Pinpoint the cell where the given text exists, returning its (x, y) midpoint coordinate. 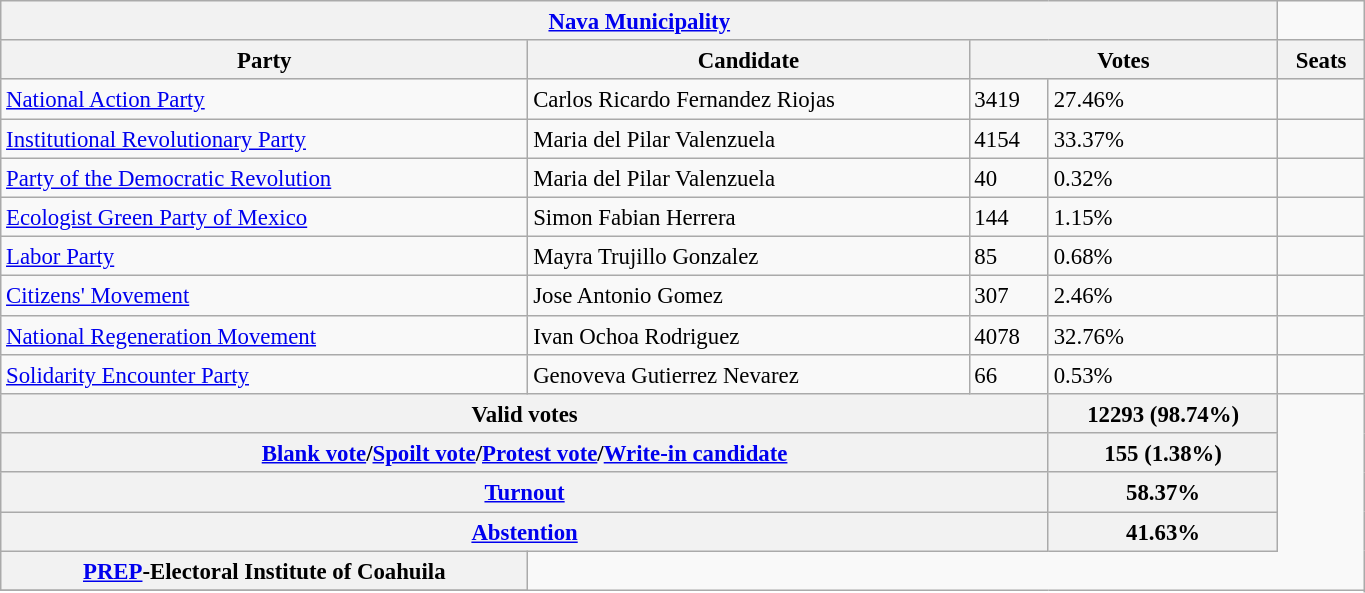
144 (1008, 216)
Labor Party (264, 256)
Simon Fabian Herrera (748, 216)
Turnout (525, 492)
66 (1008, 374)
40 (1008, 178)
Candidate (748, 60)
Institutional Revolutionary Party (264, 138)
Valid votes (525, 414)
Solidarity Encounter Party (264, 374)
Jose Antonio Gomez (748, 296)
85 (1008, 256)
307 (1008, 296)
PREP-Electoral Institute of Coahuila (264, 570)
0.53% (1162, 374)
155 (1.38%) (1162, 452)
Ivan Ochoa Rodriguez (748, 334)
Seats (1322, 60)
National Action Party (264, 100)
33.37% (1162, 138)
Mayra Trujillo Gonzalez (748, 256)
58.37% (1162, 492)
National Regeneration Movement (264, 334)
Abstention (525, 532)
Party (264, 60)
2.46% (1162, 296)
0.32% (1162, 178)
Ecologist Green Party of Mexico (264, 216)
Nava Municipality (640, 20)
4154 (1008, 138)
32.76% (1162, 334)
4078 (1008, 334)
Votes (1124, 60)
12293 (98.74%) (1162, 414)
Carlos Ricardo Fernandez Riojas (748, 100)
Genoveva Gutierrez Nevarez (748, 374)
Party of the Democratic Revolution (264, 178)
27.46% (1162, 100)
Blank vote/Spoilt vote/Protest vote/Write-in candidate (525, 452)
3419 (1008, 100)
Citizens' Movement (264, 296)
1.15% (1162, 216)
41.63% (1162, 532)
0.68% (1162, 256)
